Return the (X, Y) coordinate for the center point of the cell that contains the specified text.  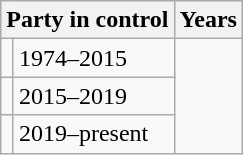
2015–2019 (94, 96)
Party in control (88, 20)
1974–2015 (94, 58)
2019–present (94, 134)
Years (208, 20)
